Return the (X, Y) coordinate for the center point of the cell that contains the specified text.  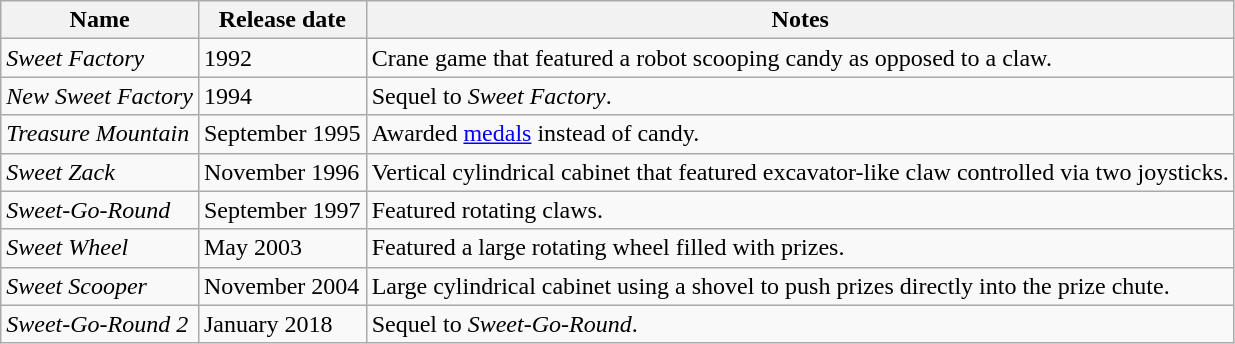
Large cylindrical cabinet using a shovel to push prizes directly into the prize chute. (800, 286)
January 2018 (282, 324)
Sequel to Sweet-Go-Round. (800, 324)
November 2004 (282, 286)
Sweet-Go-Round 2 (100, 324)
Name (100, 20)
Awarded medals instead of candy. (800, 134)
Featured a large rotating wheel filled with prizes. (800, 248)
Sweet Factory (100, 58)
1992 (282, 58)
Notes (800, 20)
1994 (282, 96)
Sweet Scooper (100, 286)
Sequel to Sweet Factory. (800, 96)
Sweet Zack (100, 172)
Crane game that featured a robot scooping candy as opposed to a claw. (800, 58)
May 2003 (282, 248)
Treasure Mountain (100, 134)
September 1997 (282, 210)
September 1995 (282, 134)
Release date (282, 20)
Sweet-Go-Round (100, 210)
November 1996 (282, 172)
Vertical cylindrical cabinet that featured excavator-like claw controlled via two joysticks. (800, 172)
Featured rotating claws. (800, 210)
Sweet Wheel (100, 248)
New Sweet Factory (100, 96)
